From the cell containing the given text, extract its center point as [X, Y] coordinate. 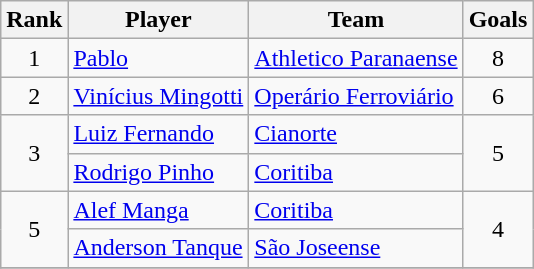
3 [34, 153]
Pablo [158, 58]
8 [498, 58]
Anderson Tanque [158, 248]
Team [356, 20]
Vinícius Mingotti [158, 96]
2 [34, 96]
Rank [34, 20]
Athletico Paranaense [356, 58]
Luiz Fernando [158, 134]
Player [158, 20]
Goals [498, 20]
1 [34, 58]
6 [498, 96]
Rodrigo Pinho [158, 172]
São Joseense [356, 248]
Cianorte [356, 134]
Alef Manga [158, 210]
4 [498, 229]
Operário Ferroviário [356, 96]
